From the cell containing the given text, extract its center point as [x, y] coordinate. 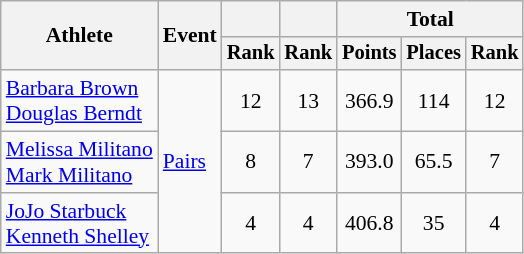
393.0 [369, 162]
Points [369, 54]
Pairs [190, 162]
114 [433, 100]
Barbara BrownDouglas Berndt [80, 100]
35 [433, 224]
Places [433, 54]
8 [251, 162]
Total [430, 19]
13 [308, 100]
Melissa MilitanoMark Militano [80, 162]
JoJo StarbuckKenneth Shelley [80, 224]
366.9 [369, 100]
65.5 [433, 162]
Athlete [80, 36]
406.8 [369, 224]
Event [190, 36]
